Pinpoint the cell where the given text exists, returning its (X, Y) midpoint coordinate. 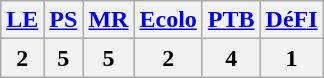
Ecolo (168, 20)
1 (292, 58)
4 (231, 58)
DéFI (292, 20)
MR (108, 20)
PS (64, 20)
PTB (231, 20)
LE (22, 20)
